Determine the [x, y] coordinate at the center of the cell enclosing the given text.  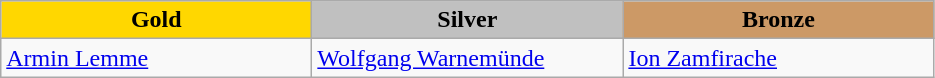
Silver [468, 20]
Armin Lemme [156, 58]
Gold [156, 20]
Ion Zamfirache [778, 58]
Wolfgang Warnemünde [468, 58]
Bronze [778, 20]
